Extract the [X, Y] coordinate from the center of the cell holding the provided text.  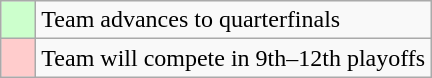
Team will compete in 9th–12th playoffs [234, 58]
Team advances to quarterfinals [234, 20]
